For the text-containing cell, return its midpoint in [X, Y] coordinate format. 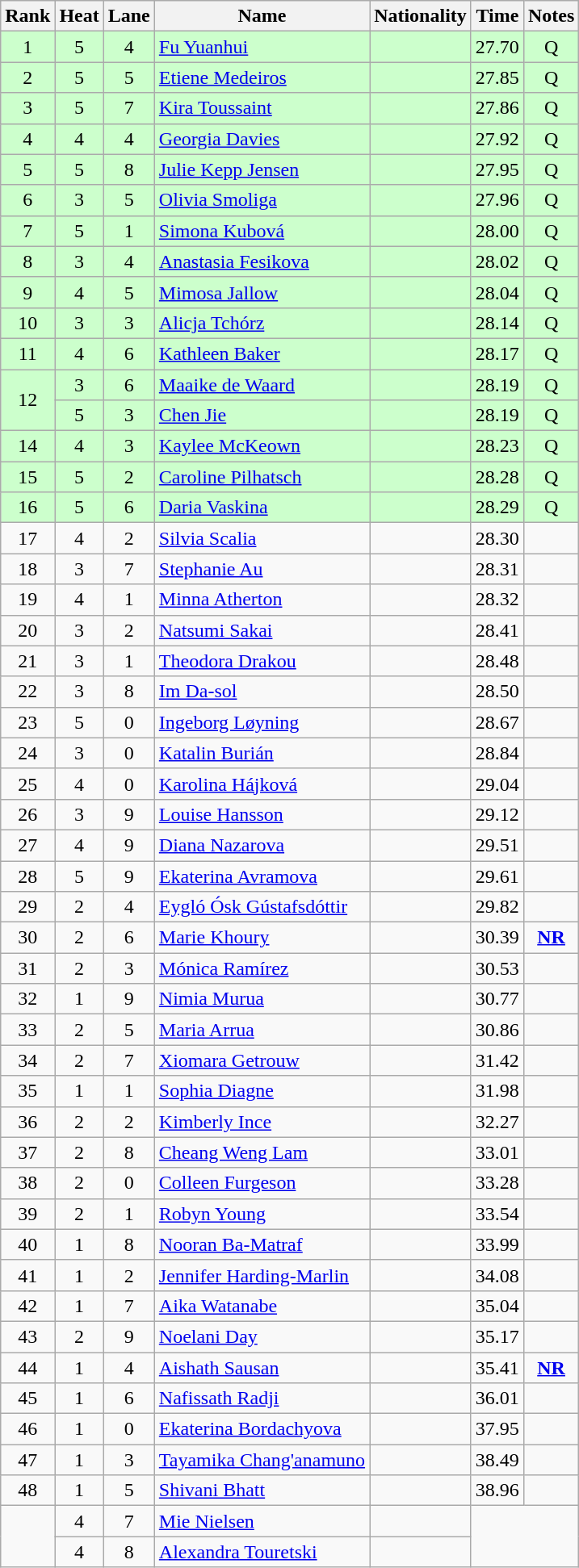
34.08 [497, 1275]
18 [27, 569]
Kaylee McKeown [262, 446]
Noelani Day [262, 1336]
Nationality [421, 16]
Chen Jie [262, 416]
Kimberly Ince [262, 1122]
33.54 [497, 1214]
46 [27, 1429]
29.61 [497, 876]
Olivia Smoliga [262, 200]
17 [27, 538]
Simona Kubová [262, 231]
Heat [79, 16]
12 [27, 400]
Marie Khoury [262, 938]
28.67 [497, 722]
Mónica Ramírez [262, 968]
Stephanie Au [262, 569]
28.23 [497, 446]
Aika Watanabe [262, 1306]
29.51 [497, 845]
10 [27, 323]
Robyn Young [262, 1214]
28 [27, 876]
Alexandra Touretski [262, 1552]
36 [27, 1122]
33.28 [497, 1183]
29.12 [497, 814]
28.04 [497, 292]
Nooran Ba-Matraf [262, 1244]
Alicja Tchórz [262, 323]
21 [27, 661]
Nafissath Radji [262, 1399]
Kira Toussaint [262, 108]
Katalin Burián [262, 753]
28.84 [497, 753]
35.41 [497, 1368]
31 [27, 968]
28.14 [497, 323]
33.99 [497, 1244]
34 [27, 1060]
24 [27, 753]
30.53 [497, 968]
Rank [27, 16]
27.96 [497, 200]
38 [27, 1183]
28.17 [497, 353]
Ingeborg Løyning [262, 722]
15 [27, 477]
11 [27, 353]
Sophia Diagne [262, 1091]
27.70 [497, 47]
47 [27, 1460]
30.86 [497, 1030]
42 [27, 1306]
Silvia Scalia [262, 538]
41 [27, 1275]
32.27 [497, 1122]
36.01 [497, 1399]
Daria Vaskina [262, 508]
28.41 [497, 630]
Diana Nazarova [262, 845]
28.29 [497, 508]
23 [27, 722]
26 [27, 814]
Colleen Furgeson [262, 1183]
43 [27, 1336]
Ekaterina Bordachyova [262, 1429]
Ekaterina Avramova [262, 876]
30.39 [497, 938]
28.30 [497, 538]
28.02 [497, 261]
22 [27, 692]
33 [27, 1030]
Etiene Medeiros [262, 77]
Georgia Davies [262, 139]
39 [27, 1214]
Karolina Hájková [262, 784]
37 [27, 1152]
28.31 [497, 569]
Lane [129, 16]
28.50 [497, 692]
Anastasia Fesikova [262, 261]
Natsumi Sakai [262, 630]
Im Da-sol [262, 692]
Minna Atherton [262, 600]
16 [27, 508]
29 [27, 907]
31.42 [497, 1060]
Maaike de Waard [262, 385]
Cheang Weng Lam [262, 1152]
Jennifer Harding-Marlin [262, 1275]
28.00 [497, 231]
Maria Arrua [262, 1030]
27 [27, 845]
14 [27, 446]
Tayamika Chang'anamuno [262, 1460]
Julie Kepp Jensen [262, 169]
Time [497, 16]
Notes [551, 16]
29.04 [497, 784]
45 [27, 1399]
Eygló Ósk Gústafsdóttir [262, 907]
38.49 [497, 1460]
27.85 [497, 77]
35.04 [497, 1306]
Xiomara Getrouw [262, 1060]
Shivani Bhatt [262, 1491]
35.17 [497, 1336]
Caroline Pilhatsch [262, 477]
25 [27, 784]
40 [27, 1244]
28.28 [497, 477]
Nimia Murua [262, 999]
Fu Yuanhui [262, 47]
28.32 [497, 600]
31.98 [497, 1091]
20 [27, 630]
27.92 [497, 139]
35 [27, 1091]
38.96 [497, 1491]
Aishath Sausan [262, 1368]
33.01 [497, 1152]
Mimosa Jallow [262, 292]
Name [262, 16]
44 [27, 1368]
Mie Nielsen [262, 1521]
27.86 [497, 108]
Louise Hansson [262, 814]
48 [27, 1491]
32 [27, 999]
27.95 [497, 169]
28.48 [497, 661]
Kathleen Baker [262, 353]
Theodora Drakou [262, 661]
30.77 [497, 999]
30 [27, 938]
19 [27, 600]
37.95 [497, 1429]
29.82 [497, 907]
